Extract the [x, y] coordinate from the center of the cell holding the provided text.  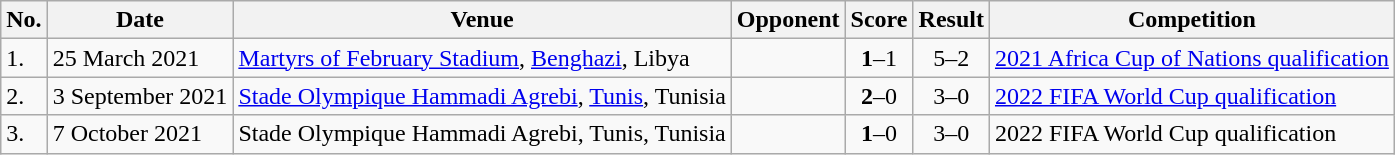
Result [951, 20]
Score [879, 20]
2–0 [879, 96]
2021 Africa Cup of Nations qualification [1192, 58]
Venue [482, 20]
2. [24, 96]
Date [140, 20]
Martyrs of February Stadium, Benghazi, Libya [482, 58]
25 March 2021 [140, 58]
1. [24, 58]
3 September 2021 [140, 96]
3. [24, 134]
5–2 [951, 58]
7 October 2021 [140, 134]
1–1 [879, 58]
No. [24, 20]
Competition [1192, 20]
Opponent [788, 20]
1–0 [879, 134]
